Determine the [X, Y] coordinate at the center of the cell enclosing the given text.  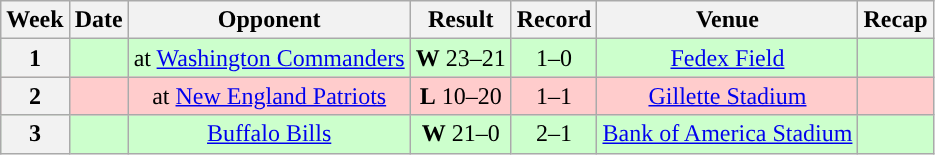
1–0 [554, 58]
at New England Patriots [269, 96]
Record [554, 20]
1 [35, 58]
W 23–21 [460, 58]
Bank of America Stadium [728, 134]
Opponent [269, 20]
Fedex Field [728, 58]
Recap [896, 20]
at Washington Commanders [269, 58]
Week [35, 20]
3 [35, 134]
L 10–20 [460, 96]
W 21–0 [460, 134]
2 [35, 96]
Gillette Stadium [728, 96]
2–1 [554, 134]
Date [98, 20]
Result [460, 20]
Venue [728, 20]
Buffalo Bills [269, 134]
1–1 [554, 96]
